Return the (x, y) coordinate for the center point of the cell that contains the specified text.  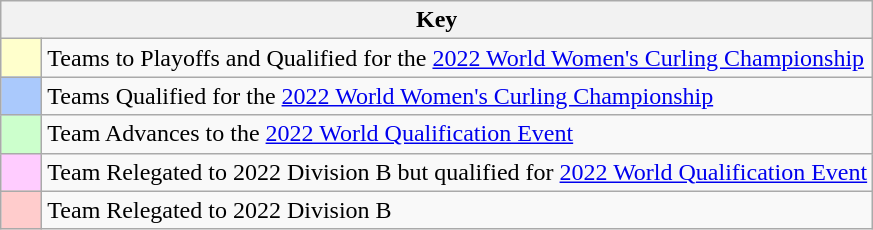
Key (437, 20)
Teams to Playoffs and Qualified for the 2022 World Women's Curling Championship (458, 58)
Team Relegated to 2022 Division B (458, 210)
Team Advances to the 2022 World Qualification Event (458, 134)
Team Relegated to 2022 Division B but qualified for 2022 World Qualification Event (458, 172)
Teams Qualified for the 2022 World Women's Curling Championship (458, 96)
